Output the (x, y) coordinate of the center of the cell containing the given text.  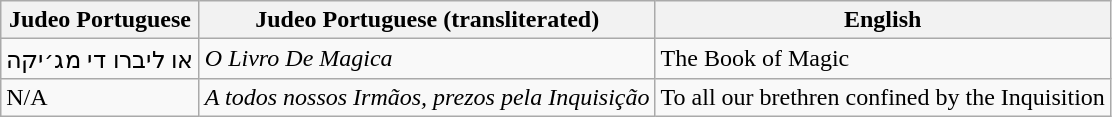
Judeo Portuguese (100, 20)
O Livro De Magica (427, 59)
או ליברו די מג׳יקה (100, 59)
To all our brethren confined by the Inquisition (882, 97)
N/A (100, 97)
Judeo Portuguese (transliterated) (427, 20)
The Book of Magic (882, 59)
A todos nossos Irmãos, prezos pela Inquisição (427, 97)
English (882, 20)
